Detect which cell encompasses the target text, then output its (X, Y) center coordinate. 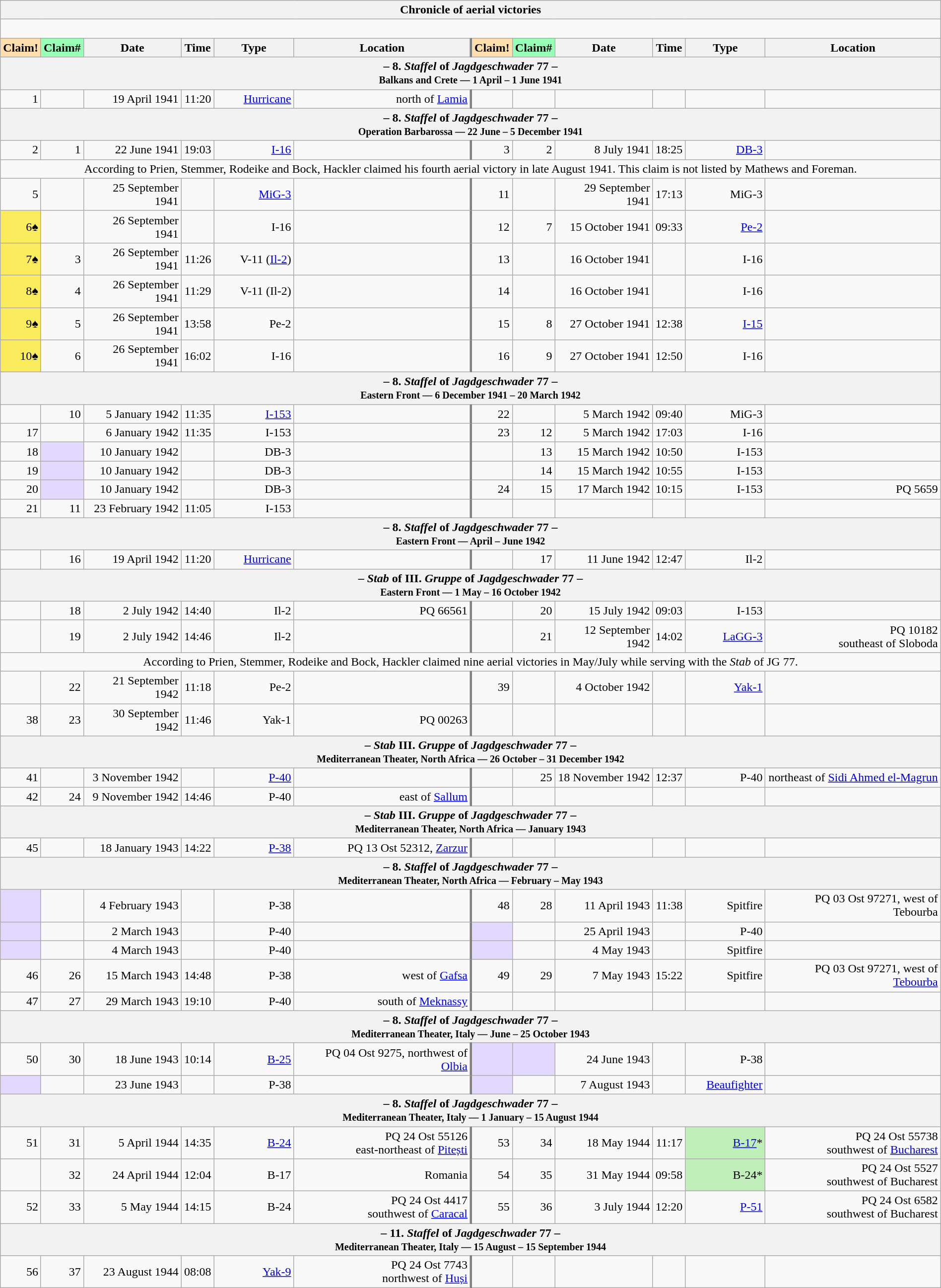
10:55 (669, 471)
56 (21, 1272)
23 August 1944 (132, 1272)
48 (491, 905)
41 (21, 778)
19 April 1941 (132, 99)
PQ 24 Ost 7743 northwest of Huși (382, 1272)
25 April 1943 (604, 931)
49 (491, 976)
11 April 1943 (604, 905)
12:50 (669, 356)
17:13 (669, 195)
15 July 1942 (604, 610)
47 (21, 1001)
18:25 (669, 150)
PQ 24 Ost 55126 east-northeast of Pitești (382, 1143)
I-15 (726, 324)
8 July 1941 (604, 150)
7 August 1943 (604, 1085)
PQ 04 Ost 9275, northwest of Olbia (382, 1059)
6 January 1942 (132, 433)
5 May 1944 (132, 1207)
– 8. Staffel of Jagdgeschwader 77 –Eastern Front — April – June 1942 (470, 534)
10♠ (21, 356)
31 (62, 1143)
– Stab III. Gruppe of Jagdgeschwader 77 –Mediterranean Theater, North Africa — January 1943 (470, 822)
16:02 (198, 356)
24 June 1943 (604, 1059)
29 March 1943 (132, 1001)
15 October 1941 (604, 226)
east of Sallum (382, 797)
19 April 1942 (132, 559)
– Stab III. Gruppe of Jagdgeschwader 77 –Mediterranean Theater, North Africa — 26 October – 31 December 1942 (470, 752)
23 February 1942 (132, 508)
11:05 (198, 508)
27 (62, 1001)
12:04 (198, 1175)
south of Meknassy (382, 1001)
09:33 (669, 226)
19:03 (198, 150)
12:20 (669, 1207)
PQ 24 Ost 6582 southwest of Bucharest (853, 1207)
35 (534, 1175)
09:58 (669, 1175)
9♠ (21, 324)
15 March 1943 (132, 976)
Chronicle of aerial victories (470, 10)
PQ 13 Ost 52312, Zarzur (382, 848)
14:15 (198, 1207)
51 (21, 1143)
11:38 (669, 905)
52 (21, 1207)
11:46 (198, 720)
PQ 24 Ost 55738 southwest of Bucharest (853, 1143)
11:29 (198, 291)
12:47 (669, 559)
PQ 00263 (382, 720)
30 (62, 1059)
32 (62, 1175)
29 September 1941 (604, 195)
P-51 (726, 1207)
18 June 1943 (132, 1059)
3 November 1942 (132, 778)
18 May 1944 (604, 1143)
– 11. Staffel of Jagdgeschwader 77 –Mediterranean Theater, Italy — 15 August – 15 September 1944 (470, 1240)
Yak-9 (254, 1272)
19:10 (198, 1001)
14:22 (198, 848)
10:15 (669, 489)
PQ 10182 southeast of Sloboda (853, 636)
3 July 1944 (604, 1207)
4 October 1942 (604, 687)
09:40 (669, 414)
LaGG-3 (726, 636)
13:58 (198, 324)
14:35 (198, 1143)
50 (21, 1059)
12:38 (669, 324)
54 (491, 1175)
B-24* (726, 1175)
9 (534, 356)
55 (491, 1207)
– 8. Staffel of Jagdgeschwader 77 –Balkans and Crete — 1 April – 1 June 1941 (470, 73)
north of Lamia (382, 99)
45 (21, 848)
25 September 1941 (132, 195)
4 May 1943 (604, 950)
36 (534, 1207)
18 November 1942 (604, 778)
west of Gafsa (382, 976)
– 8. Staffel of Jagdgeschwader 77 –Mediterranean Theater, North Africa — February – May 1943 (470, 874)
37 (62, 1272)
11 June 1942 (604, 559)
7 (534, 226)
23 June 1943 (132, 1085)
12 September 1942 (604, 636)
PQ 24 Ost 4417 southwest of Caracal (382, 1207)
11:26 (198, 259)
14:02 (669, 636)
14:48 (198, 976)
– Stab of III. Gruppe of Jagdgeschwader 77 –Eastern Front — 1 May – 16 October 1942 (470, 585)
8♠ (21, 291)
– 8. Staffel of Jagdgeschwader 77 –Mediterranean Theater, Italy — June – 25 October 1943 (470, 1026)
46 (21, 976)
09:03 (669, 610)
northeast of Sidi Ahmed el-Magrun (853, 778)
17:03 (669, 433)
38 (21, 720)
8 (534, 324)
29 (534, 976)
11:17 (669, 1143)
15:22 (669, 976)
5 April 1944 (132, 1143)
– 8. Staffel of Jagdgeschwader 77 –Mediterranean Theater, Italy — 1 January – 15 August 1944 (470, 1110)
24 April 1944 (132, 1175)
53 (491, 1143)
28 (534, 905)
22 June 1941 (132, 150)
5 January 1942 (132, 414)
4 (62, 291)
B-25 (254, 1059)
PQ 66561 (382, 610)
10:50 (669, 452)
B-17 (254, 1175)
11:18 (198, 687)
4 March 1943 (132, 950)
14:40 (198, 610)
6♠ (21, 226)
Romania (382, 1175)
6 (62, 356)
39 (491, 687)
21 September 1942 (132, 687)
08:08 (198, 1272)
Beaufighter (726, 1085)
12:37 (669, 778)
33 (62, 1207)
26 (62, 976)
7♠ (21, 259)
PQ 5659 (853, 489)
25 (534, 778)
B-17* (726, 1143)
10:14 (198, 1059)
17 March 1942 (604, 489)
– 8. Staffel of Jagdgeschwader 77 –Operation Barbarossa — 22 June – 5 December 1941 (470, 124)
2 March 1943 (132, 931)
According to Prien, Stemmer, Rodeike and Bock, Hackler claimed nine aerial victories in May/July while serving with the Stab of JG 77. (470, 662)
7 May 1943 (604, 976)
34 (534, 1143)
PQ 24 Ost 5527 southwest of Bucharest (853, 1175)
– 8. Staffel of Jagdgeschwader 77 –Eastern Front — 6 December 1941 – 20 March 1942 (470, 388)
31 May 1944 (604, 1175)
18 January 1943 (132, 848)
30 September 1942 (132, 720)
42 (21, 797)
4 February 1943 (132, 905)
9 November 1942 (132, 797)
10 (62, 414)
